Capture the cell that displays the provided text and extract its [x, y] central coordinate. 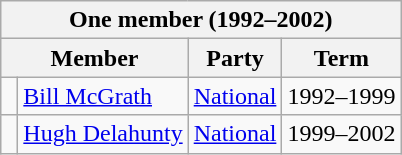
Bill McGrath [103, 96]
Hugh Delahunty [103, 134]
1992–1999 [342, 96]
Member [94, 58]
Term [342, 58]
1999–2002 [342, 134]
Party [235, 58]
One member (1992–2002) [201, 20]
